For the text-containing cell, return its midpoint in [x, y] coordinate format. 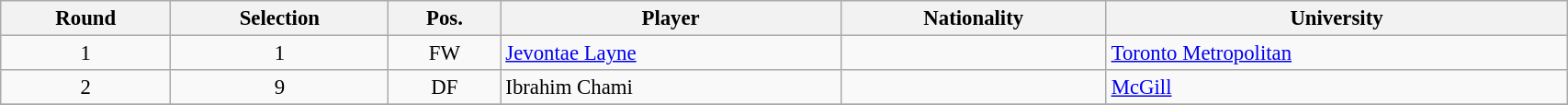
2 [86, 87]
McGill [1336, 87]
Selection [279, 18]
Player [671, 18]
Ibrahim Chami [671, 87]
Nationality [974, 18]
Jevontae Layne [671, 53]
Round [86, 18]
Toronto Metropolitan [1336, 53]
9 [279, 87]
Pos. [445, 18]
FW [445, 53]
DF [445, 87]
University [1336, 18]
